Capture the cell that displays the provided text and extract its [x, y] central coordinate. 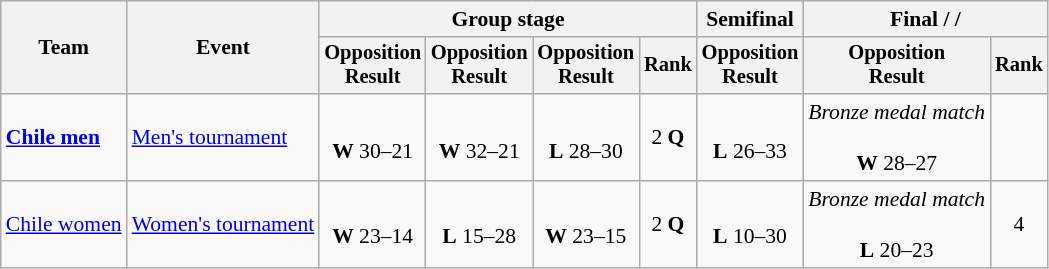
Group stage [508, 19]
Bronze medal matchL 20–23 [896, 224]
Semifinal [750, 19]
Final / / [925, 19]
4 [1019, 224]
W 23–15 [586, 224]
L 10–30 [750, 224]
Men's tournament [224, 138]
Team [64, 48]
L 28–30 [586, 138]
W 23–14 [372, 224]
L 26–33 [750, 138]
Bronze medal matchW 28–27 [896, 138]
Women's tournament [224, 224]
W 32–21 [480, 138]
Chile men [64, 138]
W 30–21 [372, 138]
L 15–28 [480, 224]
Chile women [64, 224]
Event [224, 48]
